Output the (x, y) coordinate of the center of the cell containing the given text.  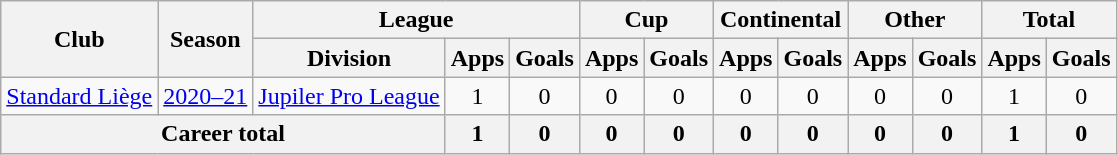
2020–21 (206, 96)
Jupiler Pro League (349, 96)
Season (206, 39)
Cup (646, 20)
Other (915, 20)
Total (1049, 20)
Division (349, 58)
League (416, 20)
Career total (223, 134)
Standard Liège (80, 96)
Continental (781, 20)
Club (80, 39)
